Determine the [x, y] coordinate at the center of the cell enclosing the given text.  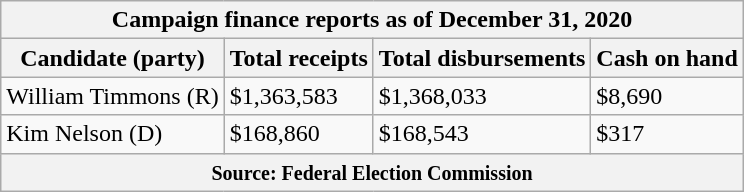
Candidate (party) [112, 58]
$8,690 [667, 96]
$168,860 [298, 134]
Cash on hand [667, 58]
Total receipts [298, 58]
Campaign finance reports as of December 31, 2020 [372, 20]
$1,368,033 [482, 96]
$317 [667, 134]
Source: Federal Election Commission [372, 172]
$168,543 [482, 134]
William Timmons (R) [112, 96]
Total disbursements [482, 58]
$1,363,583 [298, 96]
Kim Nelson (D) [112, 134]
